Locate the cell with the specified text and output its (X, Y) center coordinate. 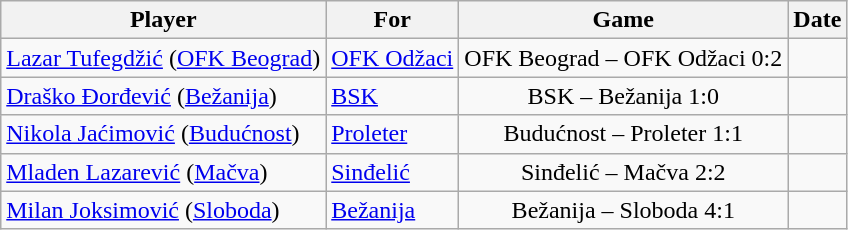
Bežanija – Sloboda 4:1 (624, 210)
Budućnost – Proleter 1:1 (624, 134)
BSK – Bežanija 1:0 (624, 96)
Game (624, 20)
For (392, 20)
OFK Beograd – OFK Odžaci 0:2 (624, 58)
Bežanija (392, 210)
Proleter (392, 134)
Mladen Lazarević (Mačva) (164, 172)
BSK (392, 96)
Lazar Tufegdžić (OFK Beograd) (164, 58)
Draško Đorđević (Bežanija) (164, 96)
Nikola Jaćimović (Budućnost) (164, 134)
Date (818, 20)
Sinđelić (392, 172)
Player (164, 20)
Milan Joksimović (Sloboda) (164, 210)
OFK Odžaci (392, 58)
Sinđelić – Mačva 2:2 (624, 172)
